Provide the (X, Y) coordinate of the cell's center where the given text is located.  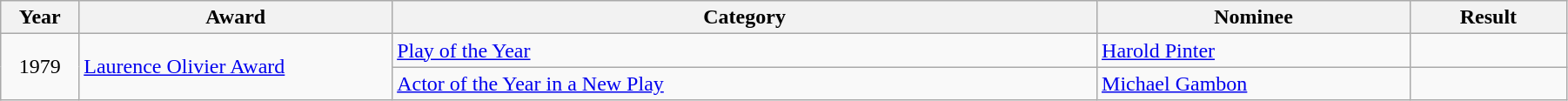
Nominee (1254, 17)
Harold Pinter (1254, 50)
Laurence Olivier Award (236, 67)
Play of the Year (745, 50)
Award (236, 17)
Actor of the Year in a New Play (745, 84)
Year (40, 17)
Michael Gambon (1254, 84)
Result (1488, 17)
Category (745, 17)
1979 (40, 67)
